Extract the (x, y) coordinate from the center of the cell holding the provided text.  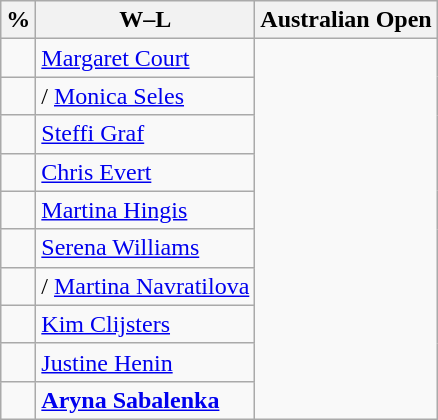
W–L (146, 20)
Aryna Sabalenka (146, 400)
Serena Williams (146, 248)
Chris Evert (146, 172)
/ Martina Navratilova (146, 286)
Steffi Graf (146, 134)
/ Monica Seles (146, 96)
Australian Open (346, 20)
% (18, 20)
Margaret Court (146, 58)
Justine Henin (146, 362)
Kim Clijsters (146, 324)
Martina Hingis (146, 210)
